Extract the [X, Y] coordinate from the center of the cell holding the provided text.  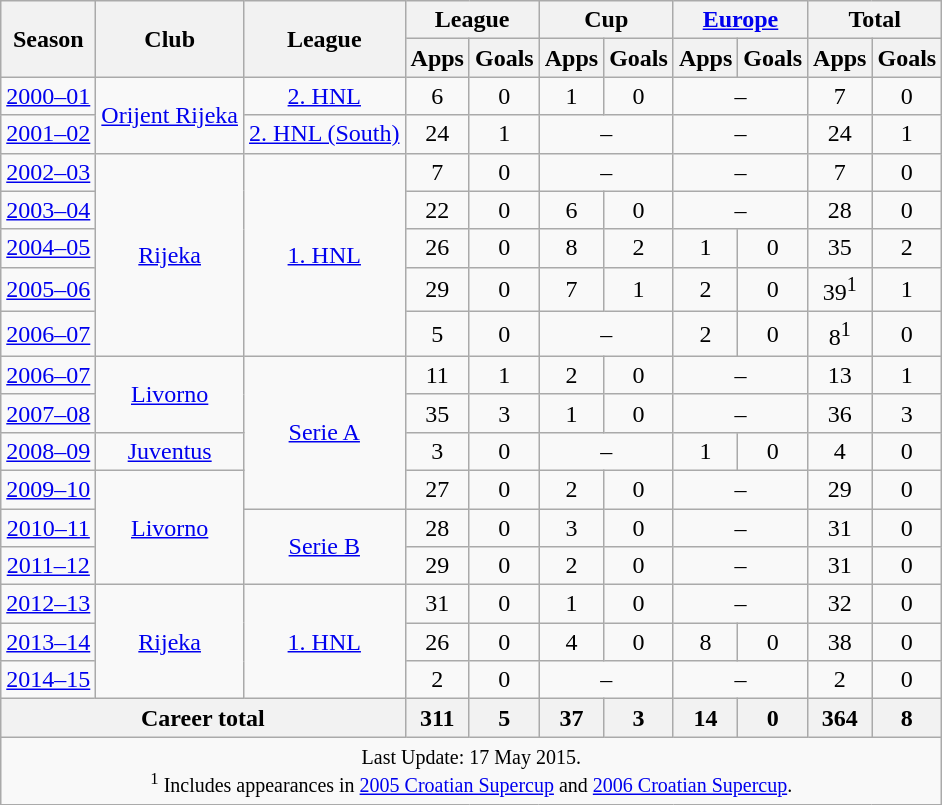
2009–10 [48, 489]
2003–04 [48, 210]
2005–06 [48, 290]
Cup [606, 20]
Serie A [325, 432]
38 [840, 642]
364 [840, 718]
2014–15 [48, 680]
2. HNL (South) [325, 134]
11 [437, 375]
Serie B [325, 547]
2010–11 [48, 528]
Total [875, 20]
81 [840, 334]
Club [170, 39]
37 [571, 718]
Orijent Rijeka [170, 115]
2000–01 [48, 96]
13 [840, 375]
311 [437, 718]
22 [437, 210]
2007–08 [48, 413]
Last Update: 17 May 2015.1 Includes appearances in 2005 Croatian Supercup and 2006 Croatian Supercup. [472, 770]
391 [840, 290]
2. HNL [325, 96]
2011–12 [48, 566]
14 [705, 718]
32 [840, 604]
2008–09 [48, 451]
2012–13 [48, 604]
2013–14 [48, 642]
Season [48, 39]
2004–05 [48, 248]
Career total [203, 718]
Juventus [170, 451]
2001–02 [48, 134]
27 [437, 489]
Europe [740, 20]
36 [840, 413]
2002–03 [48, 172]
